Extract the [x, y] coordinate from the center of the cell holding the provided text.  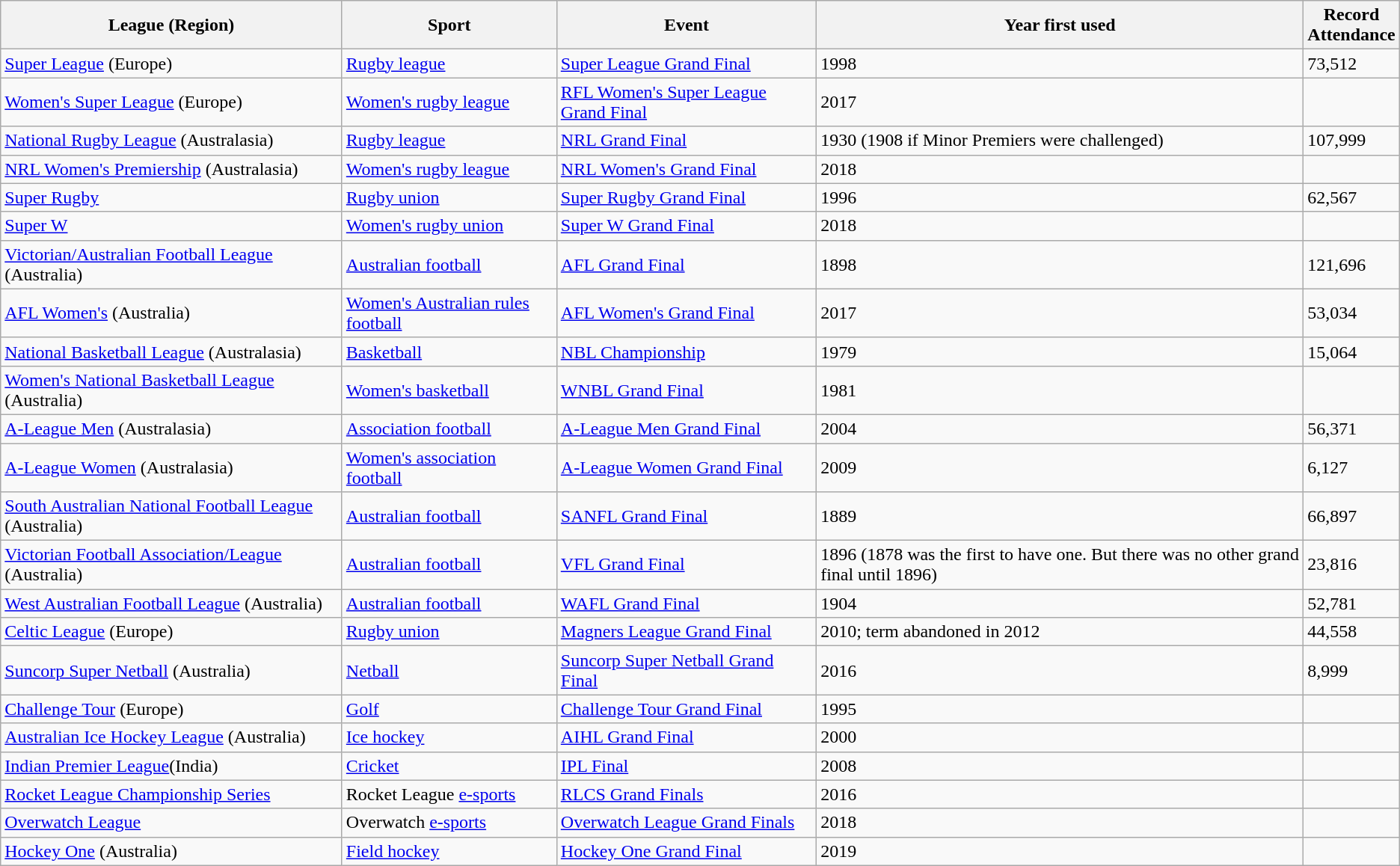
Rocket League Championship Series [172, 794]
Super W Grand Final [687, 226]
23,816 [1351, 565]
Women's basketball [449, 390]
Challenge Tour Grand Final [687, 709]
Field hockey [449, 851]
Golf [449, 709]
1896 (1878 was the first to have one. But there was no other grand final until 1896) [1060, 565]
121,696 [1351, 265]
Victorian/Australian Football League (Australia) [172, 265]
1996 [1060, 197]
Cricket [449, 766]
AFL Grand Final [687, 265]
RFL Women's Super League Grand Final [687, 102]
VFL Grand Final [687, 565]
Women's association football [449, 467]
6,127 [1351, 467]
Super Rugby [172, 197]
SANFL Grand Final [687, 516]
1904 [1060, 604]
Indian Premier League(India) [172, 766]
NRL Women's Grand Final [687, 169]
62,567 [1351, 197]
AIHL Grand Final [687, 737]
South Australian National Football League (Australia) [172, 516]
RLCS Grand Finals [687, 794]
Basketball [449, 351]
15,064 [1351, 351]
Women's Australian rules football [449, 313]
Overwatch e-sports [449, 823]
Sport [449, 25]
1930 (1908 if Minor Premiers were challenged) [1060, 141]
52,781 [1351, 604]
1981 [1060, 390]
Hockey One Grand Final [687, 851]
Women's Super League (Europe) [172, 102]
Magners League Grand Final [687, 632]
2009 [1060, 467]
AFL Women's (Australia) [172, 313]
1998 [1060, 64]
Women's rugby union [449, 226]
Overwatch League [172, 823]
1889 [1060, 516]
56,371 [1351, 429]
66,897 [1351, 516]
Super League Grand Final [687, 64]
1898 [1060, 265]
NBL Championship [687, 351]
Event [687, 25]
Super Rugby Grand Final [687, 197]
Suncorp Super Netball (Australia) [172, 670]
Record Attendance [1351, 25]
1995 [1060, 709]
WAFL Grand Final [687, 604]
107,999 [1351, 141]
A-League Women (Australasia) [172, 467]
2000 [1060, 737]
Hockey One (Australia) [172, 851]
National Basketball League (Australasia) [172, 351]
National Rugby League (Australasia) [172, 141]
AFL Women's Grand Final [687, 313]
West Australian Football League (Australia) [172, 604]
Victorian Football Association/League (Australia) [172, 565]
1979 [1060, 351]
Netball [449, 670]
Super W [172, 226]
Overwatch League Grand Finals [687, 823]
A-League Men (Australasia) [172, 429]
A-League Women Grand Final [687, 467]
2008 [1060, 766]
2019 [1060, 851]
Year first used [1060, 25]
Rocket League e-sports [449, 794]
Super League (Europe) [172, 64]
8,999 [1351, 670]
NRL Grand Final [687, 141]
Australian Ice Hockey League (Australia) [172, 737]
Suncorp Super Netball Grand Final [687, 670]
2010; term abandoned in 2012 [1060, 632]
53,034 [1351, 313]
73,512 [1351, 64]
League (Region) [172, 25]
Women's National Basketball League (Australia) [172, 390]
44,558 [1351, 632]
A-League Men Grand Final [687, 429]
WNBL Grand Final [687, 390]
Challenge Tour (Europe) [172, 709]
NRL Women's Premiership (Australasia) [172, 169]
IPL Final [687, 766]
2004 [1060, 429]
Ice hockey [449, 737]
Celtic League (Europe) [172, 632]
Association football [449, 429]
